Scan for the cell matching the given text and deliver its [X, Y] coordinate at center. 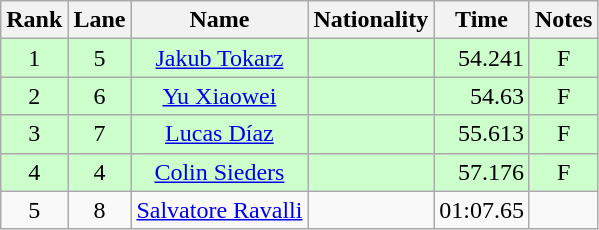
Name [220, 20]
Lucas Díaz [220, 134]
01:07.65 [482, 210]
Notes [563, 20]
Rank [34, 20]
2 [34, 96]
57.176 [482, 172]
7 [100, 134]
3 [34, 134]
Yu Xiaowei [220, 96]
Nationality [371, 20]
Time [482, 20]
55.613 [482, 134]
Colin Sieders [220, 172]
Lane [100, 20]
8 [100, 210]
54.241 [482, 58]
6 [100, 96]
1 [34, 58]
Salvatore Ravalli [220, 210]
54.63 [482, 96]
Jakub Tokarz [220, 58]
